Provide the (x, y) coordinate of the cell's center where the given text is located.  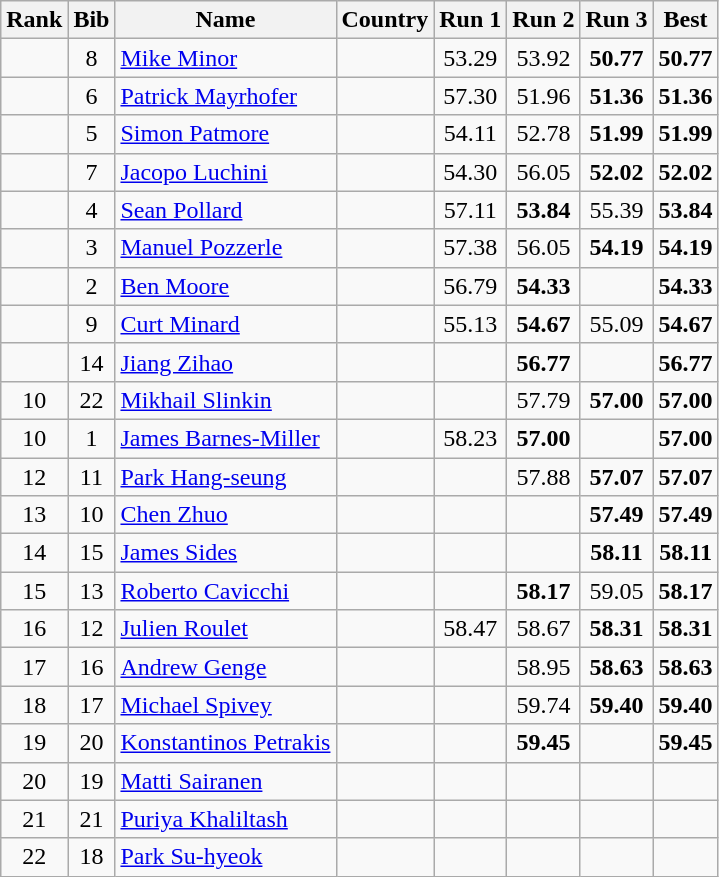
51.96 (544, 96)
Ben Moore (226, 286)
57.38 (470, 248)
4 (92, 210)
8 (92, 58)
55.39 (616, 210)
58.95 (544, 667)
58.47 (470, 629)
52.78 (544, 134)
Andrew Genge (226, 667)
58.67 (544, 629)
Run 1 (470, 20)
59.74 (544, 705)
Run 2 (544, 20)
Run 3 (616, 20)
7 (92, 172)
3 (92, 248)
James Sides (226, 553)
Rank (34, 20)
Mike Minor (226, 58)
58.23 (470, 438)
9 (92, 324)
1 (92, 438)
Best (686, 20)
Curt Minard (226, 324)
59.05 (616, 591)
Julien Roulet (226, 629)
Michael Spivey (226, 705)
54.11 (470, 134)
Roberto Cavicchi (226, 591)
Mikhail Slinkin (226, 400)
53.92 (544, 58)
Patrick Mayrhofer (226, 96)
Sean Pollard (226, 210)
James Barnes-Miller (226, 438)
Park Su-hyeok (226, 857)
2 (92, 286)
53.29 (470, 58)
Jiang Zihao (226, 362)
Matti Sairanen (226, 781)
54.30 (470, 172)
Konstantinos Petrakis (226, 743)
57.30 (470, 96)
55.09 (616, 324)
Chen Zhuo (226, 515)
57.11 (470, 210)
Name (226, 20)
Puriya Khaliltash (226, 819)
Jacopo Luchini (226, 172)
Country (385, 20)
57.79 (544, 400)
Manuel Pozzerle (226, 248)
56.79 (470, 286)
Bib (92, 20)
57.88 (544, 477)
55.13 (470, 324)
11 (92, 477)
6 (92, 96)
Simon Patmore (226, 134)
5 (92, 134)
Park Hang-seung (226, 477)
